Output the (X, Y) coordinate of the center of the cell containing the given text.  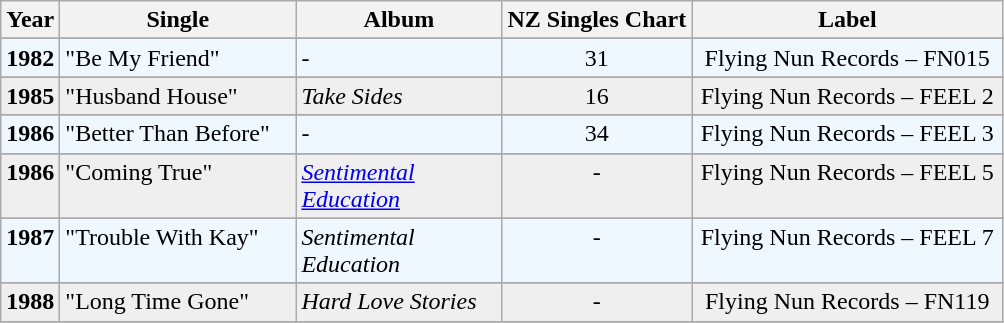
Hard Love Stories (399, 302)
1988 (30, 302)
Album (399, 20)
1982 (30, 58)
"Husband House" (178, 96)
"Coming True" (178, 186)
Flying Nun Records – FEEL 7 (848, 250)
"Long Time Gone" (178, 302)
Single (178, 20)
Flying Nun Records – FEEL 2 (848, 96)
Flying Nun Records – FN119 (848, 302)
1985 (30, 96)
Year (30, 20)
"Be My Friend" (178, 58)
NZ Singles Chart (597, 20)
1987 (30, 250)
16 (597, 96)
Flying Nun Records – FN015 (848, 58)
"Better Than Before" (178, 134)
Flying Nun Records – FEEL 3 (848, 134)
34 (597, 134)
31 (597, 58)
Take Sides (399, 96)
"Trouble With Kay" (178, 250)
Flying Nun Records – FEEL 5 (848, 186)
Label (848, 20)
